Determine the (X, Y) coordinate at the center of the cell enclosing the given text.  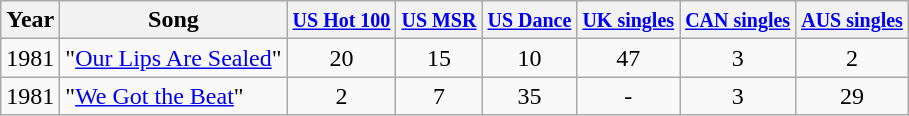
15 (439, 58)
AUS singles (852, 20)
20 (342, 58)
7 (439, 96)
47 (628, 58)
Song (174, 20)
"Our Lips Are Sealed" (174, 58)
UK singles (628, 20)
US Hot 100 (342, 20)
10 (530, 58)
"We Got the Beat" (174, 96)
35 (530, 96)
CAN singles (738, 20)
- (628, 96)
Year (30, 20)
US MSR (439, 20)
US Dance (530, 20)
29 (852, 96)
